Output the [X, Y] coordinate of the center of the cell containing the given text.  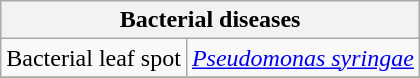
Bacterial leaf spot [94, 58]
Pseudomonas syringae [302, 58]
Bacterial diseases [210, 20]
